Find where the given text appears and provide that cell's center as [X, Y] coordinate. 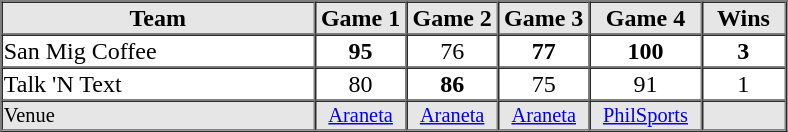
Game 1 [361, 18]
76 [452, 50]
75 [544, 84]
Venue [158, 115]
Game 3 [544, 18]
PhilSports [645, 115]
Talk 'N Text [158, 84]
86 [452, 84]
3 [743, 50]
Game 2 [452, 18]
Game 4 [645, 18]
77 [544, 50]
100 [645, 50]
San Mig Coffee [158, 50]
91 [645, 84]
80 [361, 84]
1 [743, 84]
Wins [743, 18]
95 [361, 50]
Team [158, 18]
